Detect which cell encompasses the target text, then output its (x, y) center coordinate. 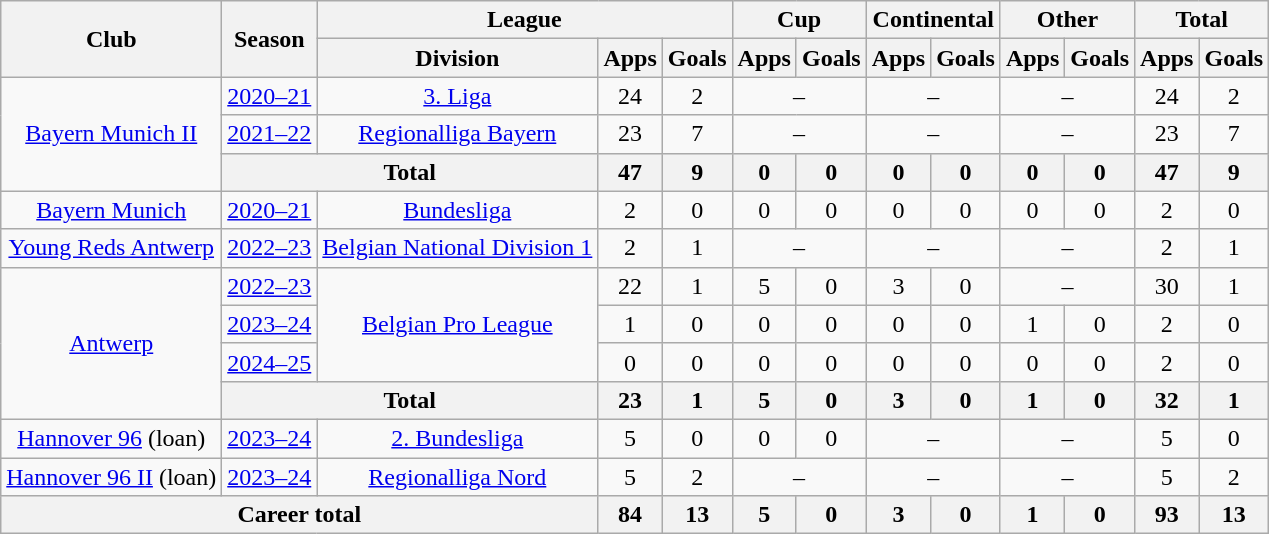
Belgian National Division 1 (458, 248)
Cup (799, 20)
32 (1167, 400)
Bayern Munich (112, 210)
Regionalliga Bayern (458, 134)
2024–25 (270, 362)
Belgian Pro League (458, 324)
84 (630, 515)
Hannover 96 (loan) (112, 438)
3. Liga (458, 96)
Club (112, 39)
Other (1067, 20)
Continental (933, 20)
Hannover 96 II (loan) (112, 477)
Regionalliga Nord (458, 477)
2. Bundesliga (458, 438)
Antwerp (112, 343)
93 (1167, 515)
30 (1167, 286)
Division (458, 58)
Bundesliga (458, 210)
Season (270, 39)
22 (630, 286)
League (524, 20)
Career total (300, 515)
2021–22 (270, 134)
Young Reds Antwerp (112, 248)
Bayern Munich II (112, 134)
